Search for the cell housing the specified text and yield its [x, y] center coordinate. 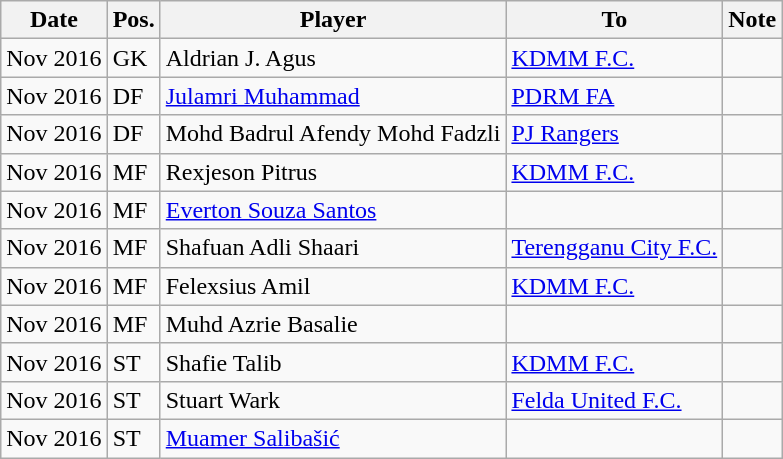
Stuart Wark [333, 400]
GK [134, 58]
Julamri Muhammad [333, 96]
Note [752, 20]
Shafie Talib [333, 362]
Mohd Badrul Afendy Mohd Fadzli [333, 134]
To [614, 20]
PDRM FA [614, 96]
Shafuan Adli Shaari [333, 248]
Rexjeson Pitrus [333, 172]
Player [333, 20]
Muamer Salibašić [333, 438]
Felda United F.C. [614, 400]
Everton Souza Santos [333, 210]
Aldrian J. Agus [333, 58]
Date [54, 20]
PJ Rangers [614, 134]
Pos. [134, 20]
Felexsius Amil [333, 286]
Terengganu City F.C. [614, 248]
Muhd Azrie Basalie [333, 324]
